Detect which cell encompasses the target text, then output its [X, Y] center coordinate. 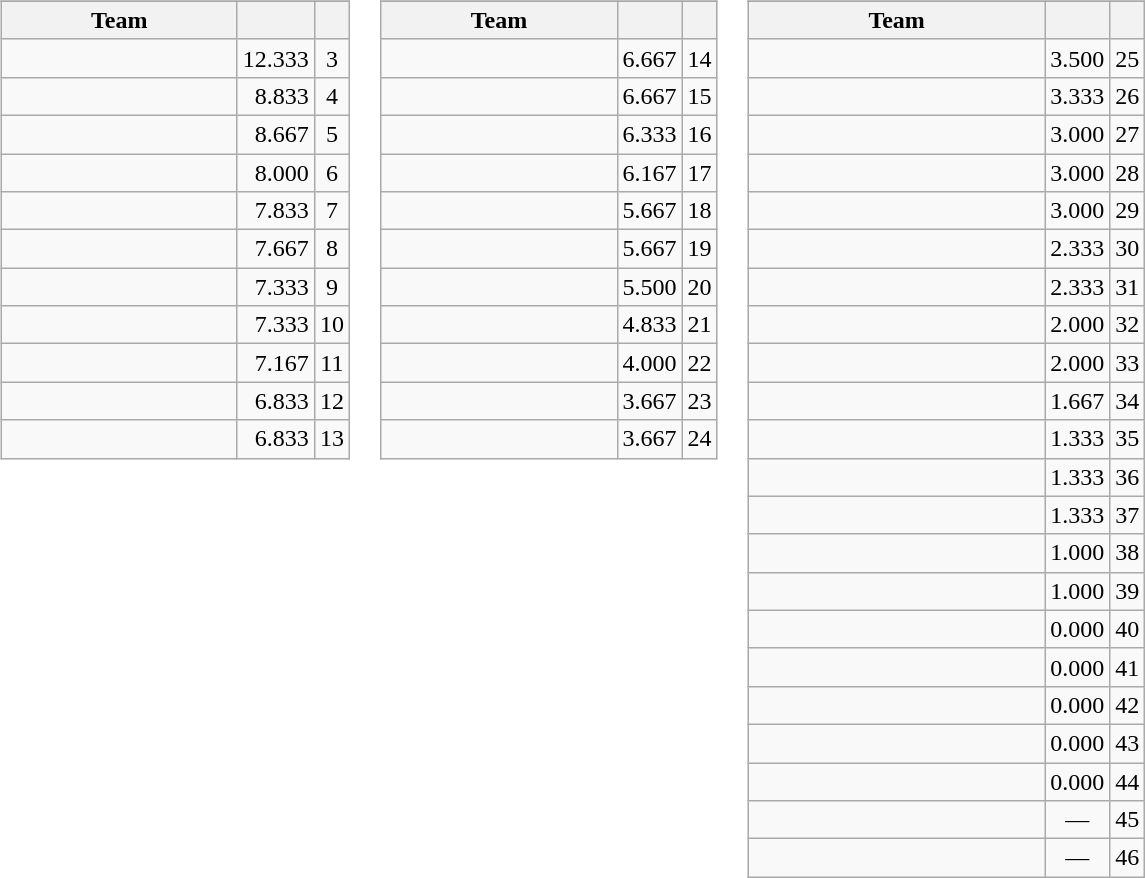
26 [1128, 96]
23 [700, 401]
4.833 [650, 325]
44 [1128, 781]
17 [700, 173]
5.500 [650, 287]
34 [1128, 401]
7 [332, 211]
43 [1128, 743]
8.667 [276, 134]
16 [700, 134]
29 [1128, 211]
4.000 [650, 363]
9 [332, 287]
8 [332, 249]
41 [1128, 667]
6 [332, 173]
38 [1128, 553]
42 [1128, 705]
18 [700, 211]
46 [1128, 858]
35 [1128, 439]
40 [1128, 629]
11 [332, 363]
19 [700, 249]
22 [700, 363]
21 [700, 325]
28 [1128, 173]
7.167 [276, 363]
8.833 [276, 96]
6.167 [650, 173]
36 [1128, 477]
30 [1128, 249]
33 [1128, 363]
13 [332, 439]
12 [332, 401]
6.333 [650, 134]
37 [1128, 515]
25 [1128, 58]
7.833 [276, 211]
10 [332, 325]
14 [700, 58]
15 [700, 96]
20 [700, 287]
7.667 [276, 249]
3 [332, 58]
32 [1128, 325]
45 [1128, 820]
27 [1128, 134]
39 [1128, 591]
5 [332, 134]
1.667 [1078, 401]
12.333 [276, 58]
3.500 [1078, 58]
24 [700, 439]
4 [332, 96]
31 [1128, 287]
8.000 [276, 173]
3.333 [1078, 96]
